For the text-containing cell, return its midpoint in (X, Y) coordinate format. 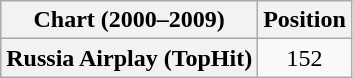
Russia Airplay (TopHit) (130, 58)
Position (305, 20)
Chart (2000–2009) (130, 20)
152 (305, 58)
